Find where the given text appears and provide that cell's center as (x, y) coordinate. 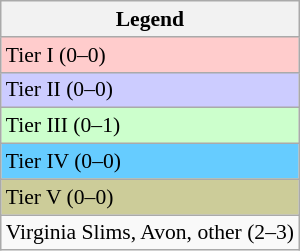
Tier II (0–0) (150, 90)
Tier IV (0–0) (150, 162)
Legend (150, 19)
Tier V (0–0) (150, 197)
Tier III (0–1) (150, 126)
Tier I (0–0) (150, 55)
Virginia Slims, Avon, other (2–3) (150, 233)
